Search for the cell housing the specified text and yield its (X, Y) center coordinate. 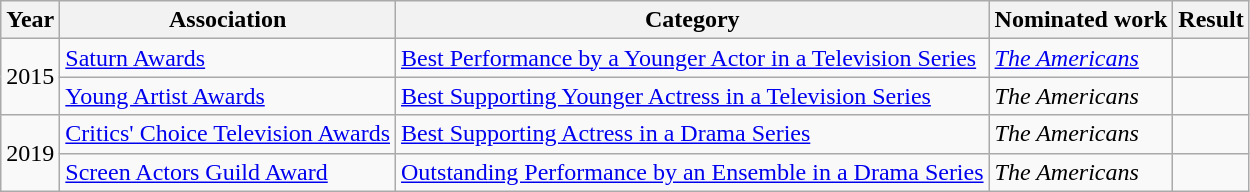
2015 (30, 77)
Saturn Awards (228, 58)
Result (1211, 20)
Best Performance by a Younger Actor in a Television Series (693, 58)
Association (228, 20)
Young Artist Awards (228, 96)
Outstanding Performance by an Ensemble in a Drama Series (693, 172)
Critics' Choice Television Awards (228, 134)
2019 (30, 153)
Best Supporting Younger Actress in a Television Series (693, 96)
Nominated work (1081, 20)
Year (30, 20)
Category (693, 20)
Best Supporting Actress in a Drama Series (693, 134)
Screen Actors Guild Award (228, 172)
